From the cell containing the given text, extract its center point as (x, y) coordinate. 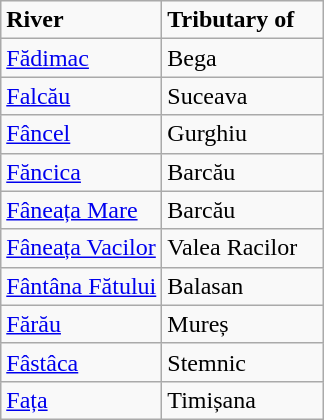
River (82, 20)
Fața (82, 400)
Fâneața Mare (82, 210)
Fădimac (82, 58)
Fâstâca (82, 362)
Stemnic (242, 362)
Valea Racilor (242, 248)
Mureș (242, 324)
Tributary of (242, 20)
Fâneața Vacilor (82, 248)
Gurghiu (242, 134)
Fâncel (82, 134)
Balasan (242, 286)
Fărău (82, 324)
Falcău (82, 96)
Fântâna Fătului (82, 286)
Bega (242, 58)
Făncica (82, 172)
Suceava (242, 96)
Timișana (242, 400)
